Scan for the cell matching the given text and deliver its (x, y) coordinate at center. 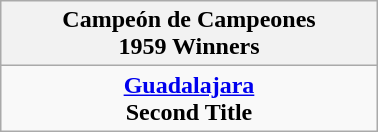
Campeón de Campeones 1959 Winners (189, 34)
GuadalajaraSecond Title (189, 98)
